From the cell containing the given text, extract its center point as [X, Y] coordinate. 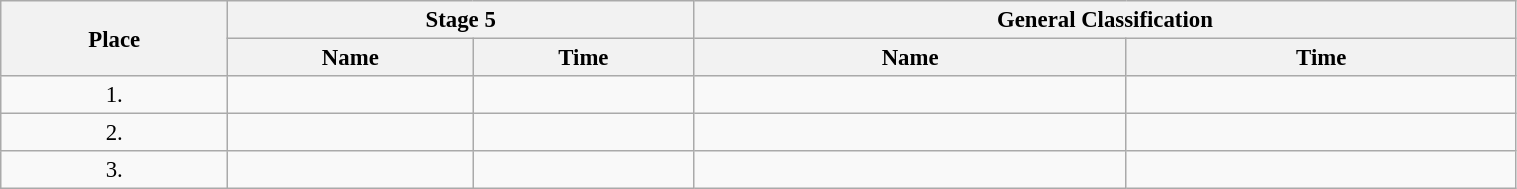
1. [114, 95]
General Classification [1105, 20]
Stage 5 [461, 20]
3. [114, 170]
Place [114, 38]
2. [114, 133]
